Extract the (x, y) coordinate from the center of the cell holding the provided text.  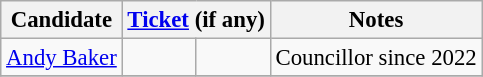
Candidate (62, 20)
Andy Baker (62, 58)
Notes (376, 20)
Ticket (if any) (196, 20)
Councillor since 2022 (376, 58)
